From the cell containing the given text, extract its center point as [x, y] coordinate. 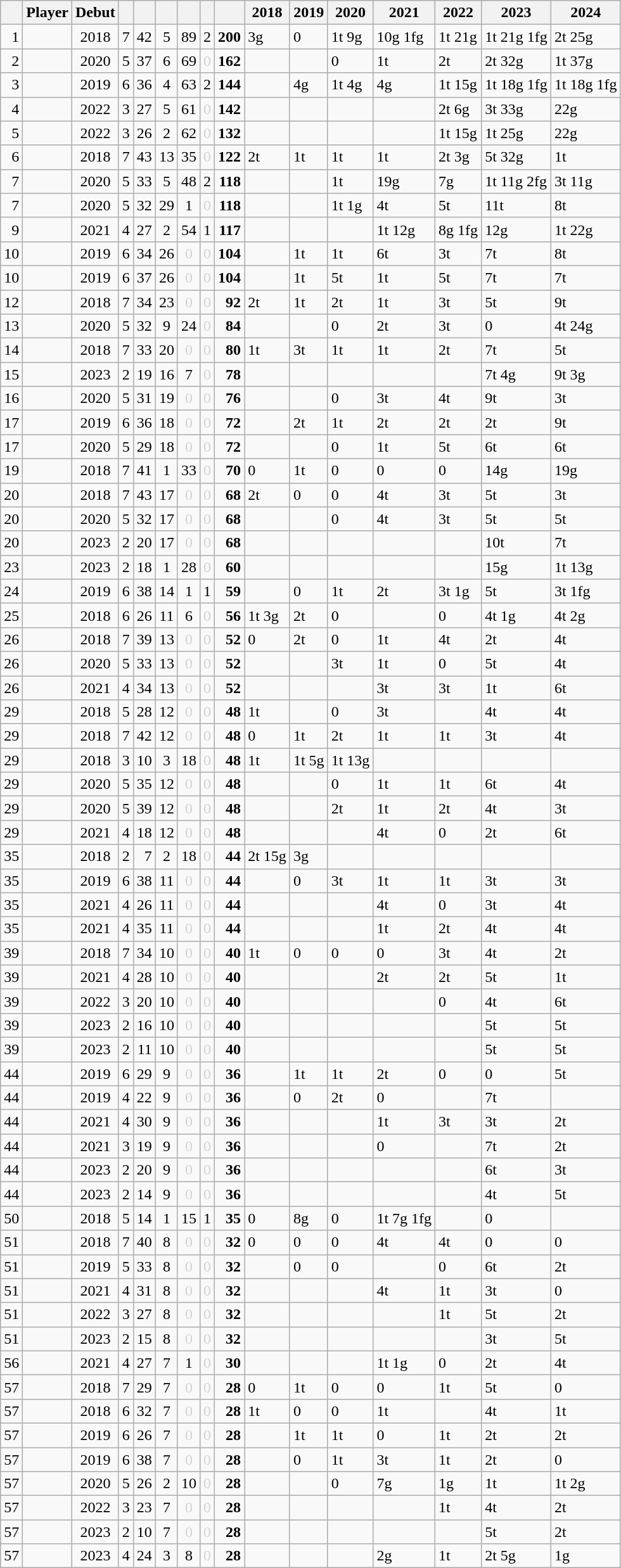
2t 15g [267, 857]
144 [229, 85]
1t 12g [404, 229]
2g [404, 1556]
200 [229, 37]
1t 37g [586, 61]
84 [229, 326]
9t 3g [586, 374]
1t 5g [309, 760]
7t 4g [516, 374]
117 [229, 229]
54 [189, 229]
3t 1g [459, 591]
60 [229, 567]
92 [229, 302]
1t 25g [516, 133]
41 [144, 471]
1t 9g [350, 37]
2t 32g [516, 61]
132 [229, 133]
2t 3g [459, 157]
14g [516, 471]
2t 5g [516, 1556]
1t 21g 1fg [516, 37]
1t 22g [586, 229]
25 [11, 615]
8g [309, 1218]
59 [229, 591]
61 [189, 109]
89 [189, 37]
2024 [586, 13]
162 [229, 61]
3t 1fg [586, 591]
11t [516, 205]
4t 1g [516, 615]
Player [48, 13]
1t 11g 2fg [516, 181]
78 [229, 374]
22 [144, 1098]
69 [189, 61]
8g 1fg [459, 229]
10t [516, 543]
70 [229, 471]
2t 25g [586, 37]
63 [189, 85]
122 [229, 157]
80 [229, 350]
1t 4g [350, 85]
3t 33g [516, 109]
1t 7g 1fg [404, 1218]
4t 24g [586, 326]
3t 11g [586, 181]
1t 2g [586, 1484]
Debut [96, 13]
1t 21g [459, 37]
5t 32g [516, 157]
76 [229, 398]
1t 3g [267, 615]
12g [516, 229]
142 [229, 109]
2t 6g [459, 109]
15g [516, 567]
4t 2g [586, 615]
62 [189, 133]
10g 1fg [404, 37]
50 [11, 1218]
